Extract the (X, Y) coordinate from the center of the cell holding the provided text.  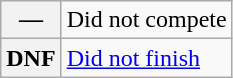
Did not finish (146, 58)
Did not compete (146, 20)
DNF (31, 58)
— (31, 20)
